Locate the cell with the specified text and output its (x, y) center coordinate. 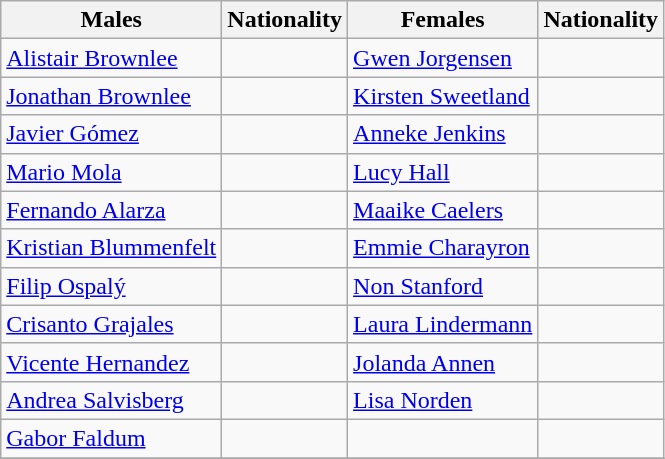
Lisa Norden (443, 400)
Non Stanford (443, 286)
Jolanda Annen (443, 362)
Crisanto Grajales (112, 324)
Gabor Faldum (112, 438)
Anneke Jenkins (443, 134)
Maaike Caelers (443, 210)
Andrea Salvisberg (112, 400)
Javier Gómez (112, 134)
Gwen Jorgensen (443, 58)
Filip Ospalý (112, 286)
Laura Lindermann (443, 324)
Mario Mola (112, 172)
Emmie Charayron (443, 248)
Males (112, 20)
Fernando Alarza (112, 210)
Alistair Brownlee (112, 58)
Jonathan Brownlee (112, 96)
Kirsten Sweetland (443, 96)
Females (443, 20)
Kristian Blummenfelt (112, 248)
Lucy Hall (443, 172)
Vicente Hernandez (112, 362)
